Scan for the cell matching the given text and deliver its [X, Y] coordinate at center. 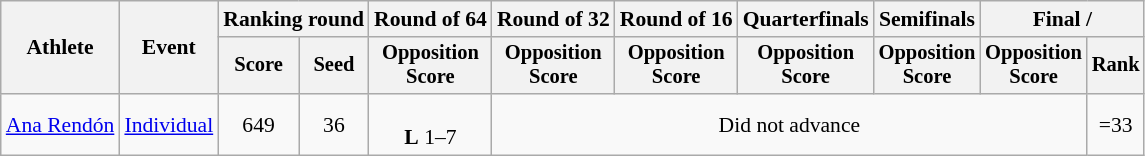
Seed [334, 66]
Semifinals [928, 19]
Final / [1062, 19]
Score [258, 66]
Individual [168, 124]
Did not advance [790, 124]
Ana Rendón [60, 124]
Event [168, 48]
Athlete [60, 48]
36 [334, 124]
Round of 16 [676, 19]
=33 [1116, 124]
Ranking round [294, 19]
L 1–7 [430, 124]
Quarterfinals [806, 19]
Rank [1116, 66]
649 [258, 124]
Round of 64 [430, 19]
Round of 32 [554, 19]
